Scan for the cell matching the given text and deliver its [X, Y] coordinate at center. 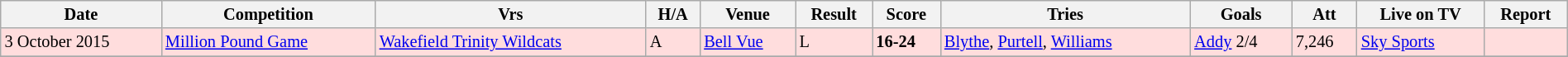
Bell Vue [748, 42]
L [834, 42]
Addy 2/4 [1241, 42]
Report [1525, 14]
A [673, 42]
7,246 [1325, 42]
Score [906, 14]
16-24 [906, 42]
Tries [1065, 14]
Competition [268, 14]
Live on TV [1421, 14]
Date [81, 14]
Vrs [511, 14]
Wakefield Trinity Wildcats [511, 42]
Att [1325, 14]
H/A [673, 14]
Blythe, Purtell, Williams [1065, 42]
Million Pound Game [268, 42]
Venue [748, 14]
3 October 2015 [81, 42]
Goals [1241, 14]
Sky Sports [1421, 42]
Result [834, 14]
